Extract the [X, Y] coordinate from the center of the cell holding the provided text.  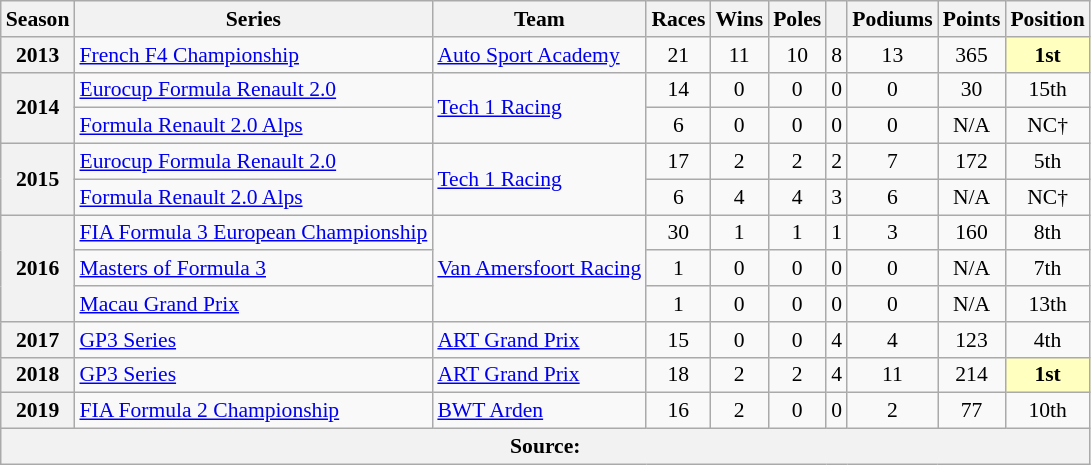
2015 [38, 180]
160 [972, 233]
Podiums [892, 19]
2013 [38, 55]
2017 [38, 340]
17 [678, 162]
Auto Sport Academy [539, 55]
Wins [739, 19]
French F4 Championship [253, 55]
Races [678, 19]
18 [678, 375]
14 [678, 90]
Masters of Formula 3 [253, 269]
Team [539, 19]
214 [972, 375]
Series [253, 19]
13 [892, 55]
2019 [38, 411]
FIA Formula 3 European Championship [253, 233]
Poles [797, 19]
Macau Grand Prix [253, 304]
5th [1047, 162]
21 [678, 55]
7 [892, 162]
77 [972, 411]
8 [836, 55]
Source: [546, 447]
15 [678, 340]
10th [1047, 411]
4th [1047, 340]
123 [972, 340]
2016 [38, 268]
16 [678, 411]
10 [797, 55]
Season [38, 19]
2018 [38, 375]
BWT Arden [539, 411]
7th [1047, 269]
365 [972, 55]
8th [1047, 233]
Points [972, 19]
FIA Formula 2 Championship [253, 411]
172 [972, 162]
13th [1047, 304]
Van Amersfoort Racing [539, 268]
2014 [38, 108]
Position [1047, 19]
15th [1047, 90]
